Output the (x, y) coordinate of the center of the cell containing the given text.  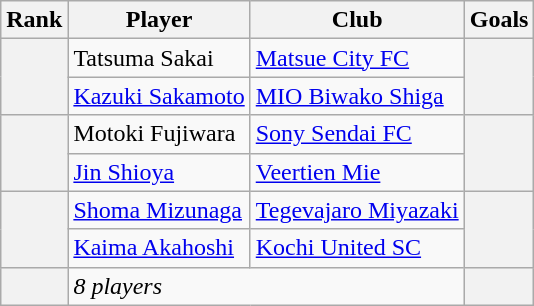
Club (357, 20)
8 players (266, 286)
Veertien Mie (357, 172)
Goals (499, 20)
Rank (34, 20)
Sony Sendai FC (357, 134)
Player (159, 20)
Kazuki Sakamoto (159, 96)
MIO Biwako Shiga (357, 96)
Tatsuma Sakai (159, 58)
Jin Shioya (159, 172)
Tegevajaro Miyazaki (357, 210)
Matsue City FC (357, 58)
Shoma Mizunaga (159, 210)
Kaima Akahoshi (159, 248)
Kochi United SC (357, 248)
Motoki Fujiwara (159, 134)
